Return the (X, Y) coordinate for the center point of the cell that contains the specified text.  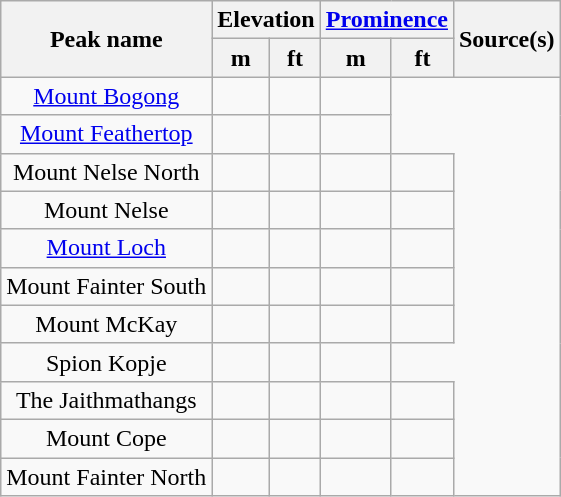
Source(s) (506, 39)
Mount Fainter North (106, 477)
Peak name (106, 39)
Mount Nelse (106, 210)
Mount Cope (106, 438)
Mount Feathertop (106, 134)
Elevation (266, 20)
Mount McKay (106, 324)
Mount Loch (106, 248)
Prominence (386, 20)
The Jaithmathangs (106, 400)
Mount Bogong (106, 96)
Mount Fainter South (106, 286)
Spion Kopje (106, 362)
Mount Nelse North (106, 172)
